Find where the given text appears and provide that cell's center as [X, Y] coordinate. 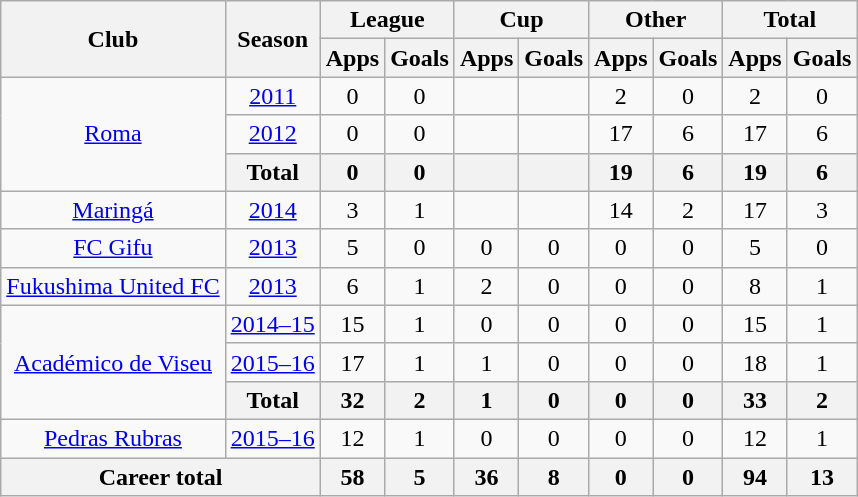
58 [352, 477]
Académico de Viseu [113, 362]
Maringá [113, 210]
Career total [160, 477]
Roma [113, 134]
2012 [272, 134]
League [387, 20]
2014–15 [272, 324]
Other [656, 20]
Pedras Rubras [113, 438]
13 [822, 477]
32 [352, 400]
2011 [272, 96]
94 [755, 477]
14 [621, 210]
Cup [521, 20]
FC Gifu [113, 248]
33 [755, 400]
Season [272, 39]
36 [486, 477]
2014 [272, 210]
Fukushima United FC [113, 286]
18 [755, 362]
Club [113, 39]
